Determine the [X, Y] coordinate at the center of the cell enclosing the given text.  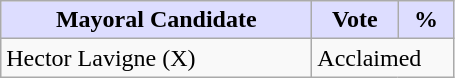
Vote [355, 20]
% [426, 20]
Mayoral Candidate [156, 20]
Hector Lavigne (X) [156, 58]
Acclaimed [383, 58]
